Scan for the cell matching the given text and deliver its (x, y) coordinate at center. 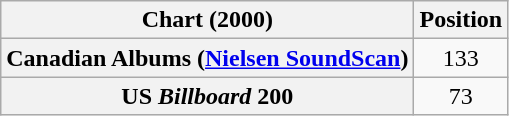
133 (461, 58)
Canadian Albums (Nielsen SoundScan) (208, 58)
73 (461, 96)
Position (461, 20)
US Billboard 200 (208, 96)
Chart (2000) (208, 20)
